Locate the cell with the specified text and output its (X, Y) center coordinate. 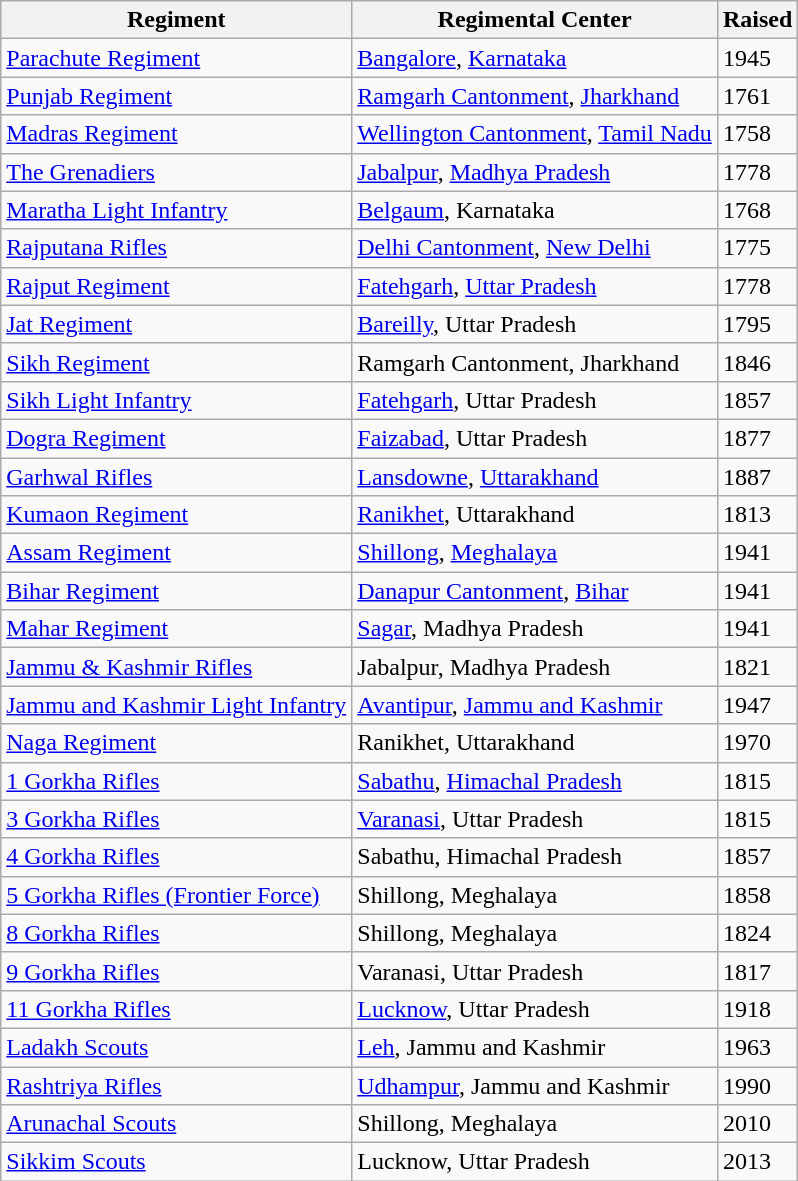
Udhampur, Jammu and Kashmir (535, 1085)
Punjab Regiment (176, 96)
1945 (757, 58)
Sikh Regiment (176, 362)
Sikkim Scouts (176, 1162)
1947 (757, 705)
Ladakh Scouts (176, 1047)
Kumaon Regiment (176, 515)
Sikh Light Infantry (176, 400)
Leh, Jammu and Kashmir (535, 1047)
1970 (757, 743)
1858 (757, 895)
1795 (757, 324)
Arunachal Scouts (176, 1124)
1768 (757, 210)
Parachute Regiment (176, 58)
Rashtriya Rifles (176, 1085)
Madras Regiment (176, 134)
3 Gorkha Rifles (176, 819)
Jat Regiment (176, 324)
1821 (757, 667)
8 Gorkha Rifles (176, 933)
Regiment (176, 20)
1887 (757, 477)
5 Gorkha Rifles (Frontier Force) (176, 895)
1775 (757, 248)
Bangalore, Karnataka (535, 58)
Bihar Regiment (176, 591)
11 Gorkha Rifles (176, 1009)
Delhi Cantonment, New Delhi (535, 248)
1817 (757, 971)
1813 (757, 515)
Garhwal Rifles (176, 477)
Rajput Regiment (176, 286)
2013 (757, 1162)
Maratha Light Infantry (176, 210)
1758 (757, 134)
Naga Regiment (176, 743)
1963 (757, 1047)
1877 (757, 438)
Wellington Cantonment, Tamil Nadu (535, 134)
Bareilly, Uttar Pradesh (535, 324)
Assam Regiment (176, 553)
9 Gorkha Rifles (176, 971)
4 Gorkha Rifles (176, 857)
The Grenadiers (176, 172)
Belgaum, Karnataka (535, 210)
1990 (757, 1085)
2010 (757, 1124)
Avantipur, Jammu and Kashmir (535, 705)
1824 (757, 933)
Mahar Regiment (176, 629)
Danapur Cantonment, Bihar (535, 591)
1918 (757, 1009)
1 Gorkha Rifles (176, 781)
Dogra Regiment (176, 438)
Sagar, Madhya Pradesh (535, 629)
Rajputana Rifles (176, 248)
Regimental Center (535, 20)
1846 (757, 362)
Lansdowne, Uttarakhand (535, 477)
Jammu and Kashmir Light Infantry (176, 705)
1761 (757, 96)
Jammu & Kashmir Rifles (176, 667)
Raised (757, 20)
Faizabad, Uttar Pradesh (535, 438)
